Scan for the cell matching the given text and deliver its (X, Y) coordinate at center. 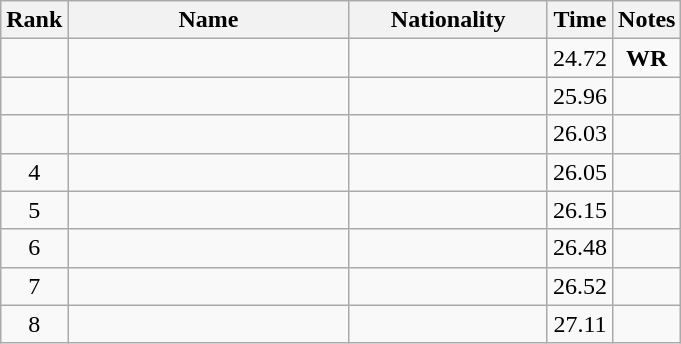
26.03 (580, 134)
Rank (34, 20)
Notes (647, 20)
6 (34, 248)
24.72 (580, 58)
8 (34, 324)
26.05 (580, 172)
27.11 (580, 324)
4 (34, 172)
26.52 (580, 286)
Nationality (448, 20)
25.96 (580, 96)
5 (34, 210)
Time (580, 20)
Name (208, 20)
7 (34, 286)
26.15 (580, 210)
26.48 (580, 248)
WR (647, 58)
